Locate the cell with the specified text and output its (X, Y) center coordinate. 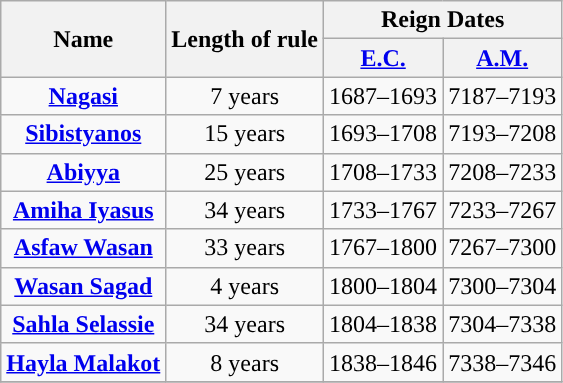
7 years (245, 96)
7267–7300 (502, 248)
15 years (245, 134)
7300–7304 (502, 286)
1733–1767 (384, 210)
7208–7233 (502, 172)
Sahla Selassie (84, 324)
8 years (245, 362)
A.M. (502, 58)
7233–7267 (502, 210)
7304–7338 (502, 324)
1708–1733 (384, 172)
Sibistyanos (84, 134)
1838–1846 (384, 362)
Asfaw Wasan (84, 248)
25 years (245, 172)
4 years (245, 286)
Name (84, 39)
Reign Dates (443, 20)
33 years (245, 248)
E.C. (384, 58)
Nagasi (84, 96)
1693–1708 (384, 134)
7193–7208 (502, 134)
Amiha Iyasus (84, 210)
7338–7346 (502, 362)
1800–1804 (384, 286)
Hayla Malakot (84, 362)
Length of rule (245, 39)
1687–1693 (384, 96)
Abiyya (84, 172)
1804–1838 (384, 324)
Wasan Sagad (84, 286)
1767–1800 (384, 248)
7187–7193 (502, 96)
